Determine the [X, Y] coordinate at the center of the cell enclosing the given text.  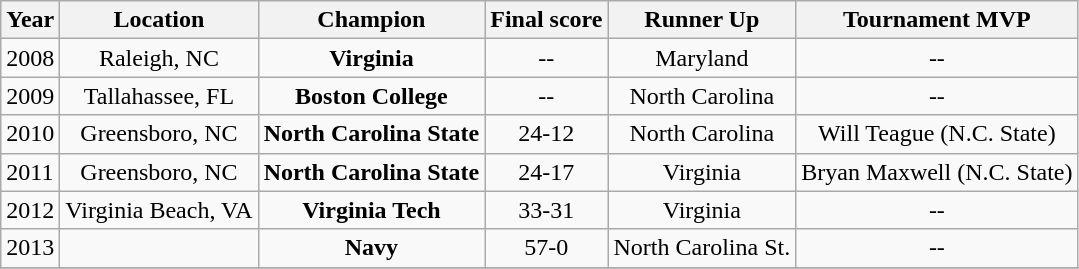
2010 [30, 134]
Raleigh, NC [159, 58]
2011 [30, 172]
Bryan Maxwell (N.C. State) [937, 172]
2009 [30, 96]
Champion [372, 20]
57-0 [546, 248]
Year [30, 20]
33-31 [546, 210]
Virginia Tech [372, 210]
Will Teague (N.C. State) [937, 134]
Navy [372, 248]
Final score [546, 20]
Maryland [702, 58]
Tournament MVP [937, 20]
2013 [30, 248]
Location [159, 20]
24-12 [546, 134]
North Carolina St. [702, 248]
24-17 [546, 172]
Virginia Beach, VA [159, 210]
Boston College [372, 96]
Tallahassee, FL [159, 96]
2012 [30, 210]
2008 [30, 58]
Runner Up [702, 20]
